Return the [X, Y] coordinate for the center point of the cell that contains the specified text.  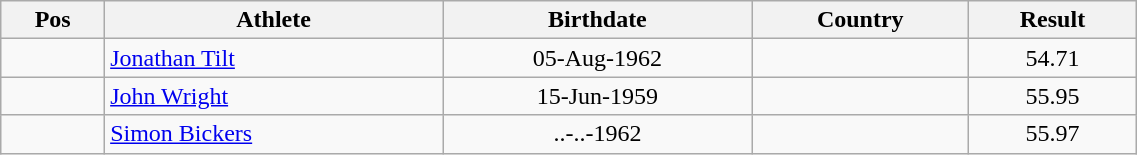
Simon Bickers [274, 134]
55.97 [1052, 134]
John Wright [274, 96]
Jonathan Tilt [274, 58]
Athlete [274, 20]
15-Jun-1959 [597, 96]
Birthdate [597, 20]
55.95 [1052, 96]
54.71 [1052, 58]
Pos [53, 20]
Result [1052, 20]
Country [860, 20]
05-Aug-1962 [597, 58]
..-..-1962 [597, 134]
